Return [x, y] of the center of cell containing provided text 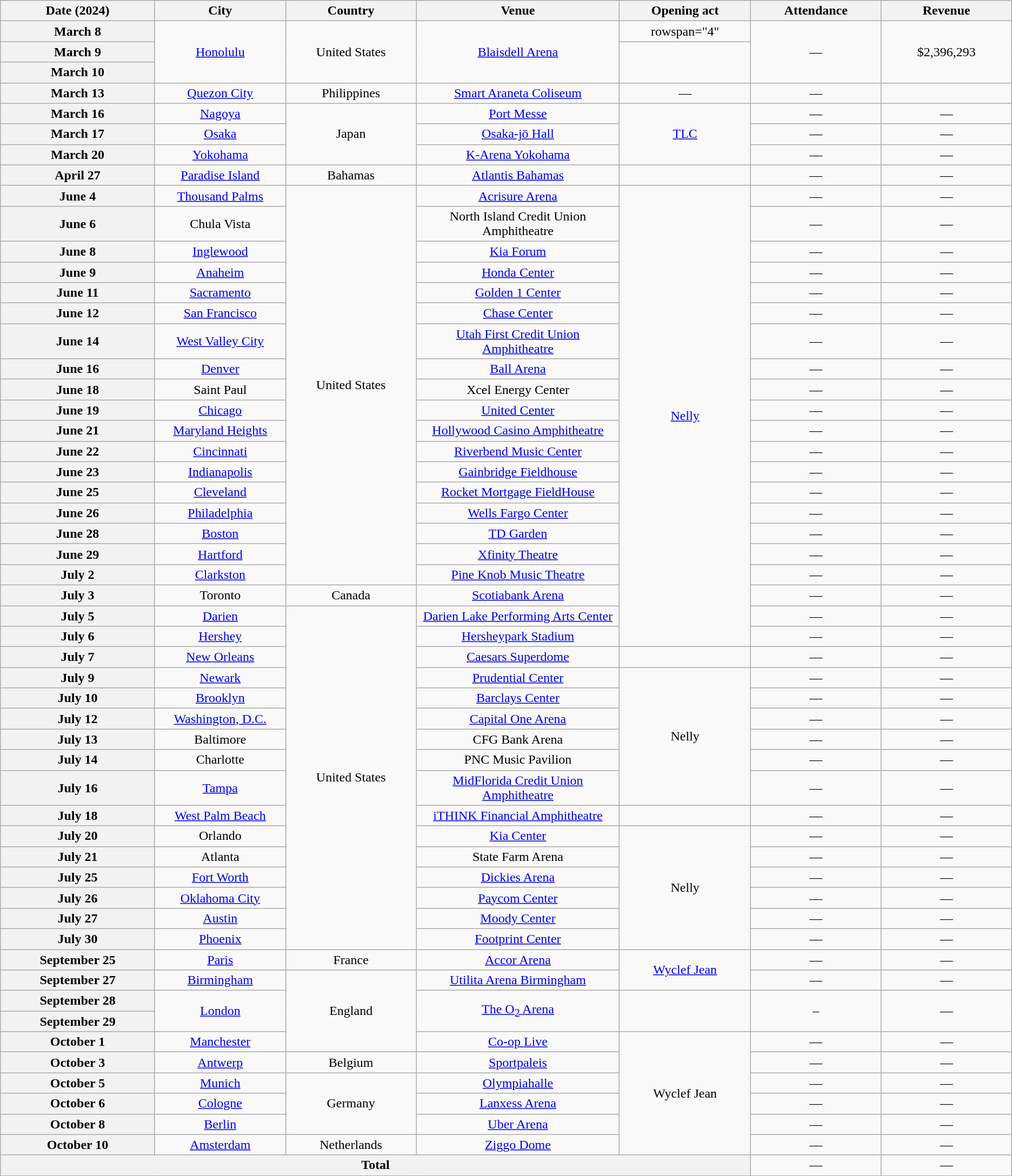
July 26 [78, 898]
K-Arena Yokohama [518, 155]
Japan [351, 134]
July 13 [78, 739]
June 12 [78, 313]
Osaka-jō Hall [518, 134]
Orlando [220, 836]
October 8 [78, 1124]
Accor Arena [518, 959]
England [351, 1011]
October 6 [78, 1104]
March 10 [78, 72]
Indianapolis [220, 472]
Birmingham [220, 980]
Paradise Island [220, 175]
March 8 [78, 31]
Moody Center [518, 918]
Sportpaleis [518, 1063]
Revenue [946, 11]
Sacramento [220, 293]
Osaka [220, 134]
TLC [685, 134]
West Valley City [220, 342]
October 10 [78, 1145]
Dickies Arena [518, 877]
Netherlands [351, 1145]
Smart Araneta Coliseum [518, 93]
Antwerp [220, 1063]
June 26 [78, 513]
Ziggo Dome [518, 1145]
March 9 [78, 52]
Xcel Energy Center [518, 390]
Cologne [220, 1104]
$2,396,293 [946, 52]
Chicago [220, 410]
Philadelphia [220, 513]
Clarkston [220, 574]
Bahamas [351, 175]
London [220, 1011]
June 16 [78, 369]
PNC Music Pavilion [518, 760]
Gainbridge Fieldhouse [518, 472]
Scotiabank Arena [518, 595]
Paris [220, 959]
Washington, D.C. [220, 719]
CFG Bank Arena [518, 739]
Hershey [220, 637]
Rocket Mortgage FieldHouse [518, 492]
June 6 [78, 224]
Newark [220, 678]
Berlin [220, 1124]
United Center [518, 410]
Denver [220, 369]
Uber Arena [518, 1124]
France [351, 959]
Atlantis Bahamas [518, 175]
Hartford [220, 554]
October 5 [78, 1083]
October 3 [78, 1063]
Amsterdam [220, 1145]
June 21 [78, 431]
Cleveland [220, 492]
June 28 [78, 533]
Lanxess Arena [518, 1104]
June 29 [78, 554]
West Palm Beach [220, 816]
July 12 [78, 719]
June 25 [78, 492]
Xfinity Theatre [518, 554]
Toronto [220, 595]
Yokohama [220, 155]
Utilita Arena Birmingham [518, 980]
Hollywood Casino Amphitheatre [518, 431]
Barclays Center [518, 698]
Canada [351, 595]
Boston [220, 533]
– [816, 1011]
Date (2024) [78, 11]
June 22 [78, 451]
Venue [518, 11]
June 18 [78, 390]
Wells Fargo Center [518, 513]
July 30 [78, 939]
Oklahoma City [220, 898]
June 23 [78, 472]
North Island Credit Union Amphitheatre [518, 224]
Honolulu [220, 52]
The O2 Arena [518, 1011]
TD Garden [518, 533]
Thousand Palms [220, 196]
Germany [351, 1104]
Kia Center [518, 836]
Co-op Live [518, 1042]
July 21 [78, 857]
April 27 [78, 175]
Prudential Center [518, 678]
Fort Worth [220, 877]
July 27 [78, 918]
Inglewood [220, 251]
Caesars Superdome [518, 657]
Riverbend Music Center [518, 451]
City [220, 11]
September 28 [78, 1001]
Chase Center [518, 313]
New Orleans [220, 657]
Acrisure Arena [518, 196]
State Farm Arena [518, 857]
Maryland Heights [220, 431]
Austin [220, 918]
Quezon City [220, 93]
Hersheypark Stadium [518, 637]
Philippines [351, 93]
Munich [220, 1083]
June 19 [78, 410]
July 20 [78, 836]
Manchester [220, 1042]
June 4 [78, 196]
MidFlorida Credit Union Amphitheatre [518, 788]
Utah First Credit Union Amphitheatre [518, 342]
Charlotte [220, 760]
Olympiahalle [518, 1083]
July 7 [78, 657]
rowspan="4" [685, 31]
July 14 [78, 760]
Baltimore [220, 739]
July 6 [78, 637]
Pine Knob Music Theatre [518, 574]
March 13 [78, 93]
Saint Paul [220, 390]
Phoenix [220, 939]
Honda Center [518, 272]
March 20 [78, 155]
June 9 [78, 272]
iTHINK Financial Amphitheatre [518, 816]
Golden 1 Center [518, 293]
Darien Lake Performing Arts Center [518, 616]
September 25 [78, 959]
July 16 [78, 788]
July 18 [78, 816]
June 8 [78, 251]
Paycom Center [518, 898]
July 2 [78, 574]
Total [376, 1165]
July 3 [78, 595]
Opening act [685, 11]
Capital One Arena [518, 719]
Footprint Center [518, 939]
September 27 [78, 980]
July 10 [78, 698]
Chula Vista [220, 224]
July 9 [78, 678]
Kia Forum [518, 251]
October 1 [78, 1042]
July 25 [78, 877]
Tampa [220, 788]
Atlanta [220, 857]
San Francisco [220, 313]
Country [351, 11]
Anaheim [220, 272]
June 14 [78, 342]
Brooklyn [220, 698]
Darien [220, 616]
Ball Arena [518, 369]
Blaisdell Arena [518, 52]
Cincinnati [220, 451]
Nagoya [220, 113]
Belgium [351, 1063]
July 5 [78, 616]
Attendance [816, 11]
March 17 [78, 134]
Port Messe [518, 113]
March 16 [78, 113]
September 29 [78, 1021]
June 11 [78, 293]
